Capture the cell that displays the provided text and extract its (x, y) central coordinate. 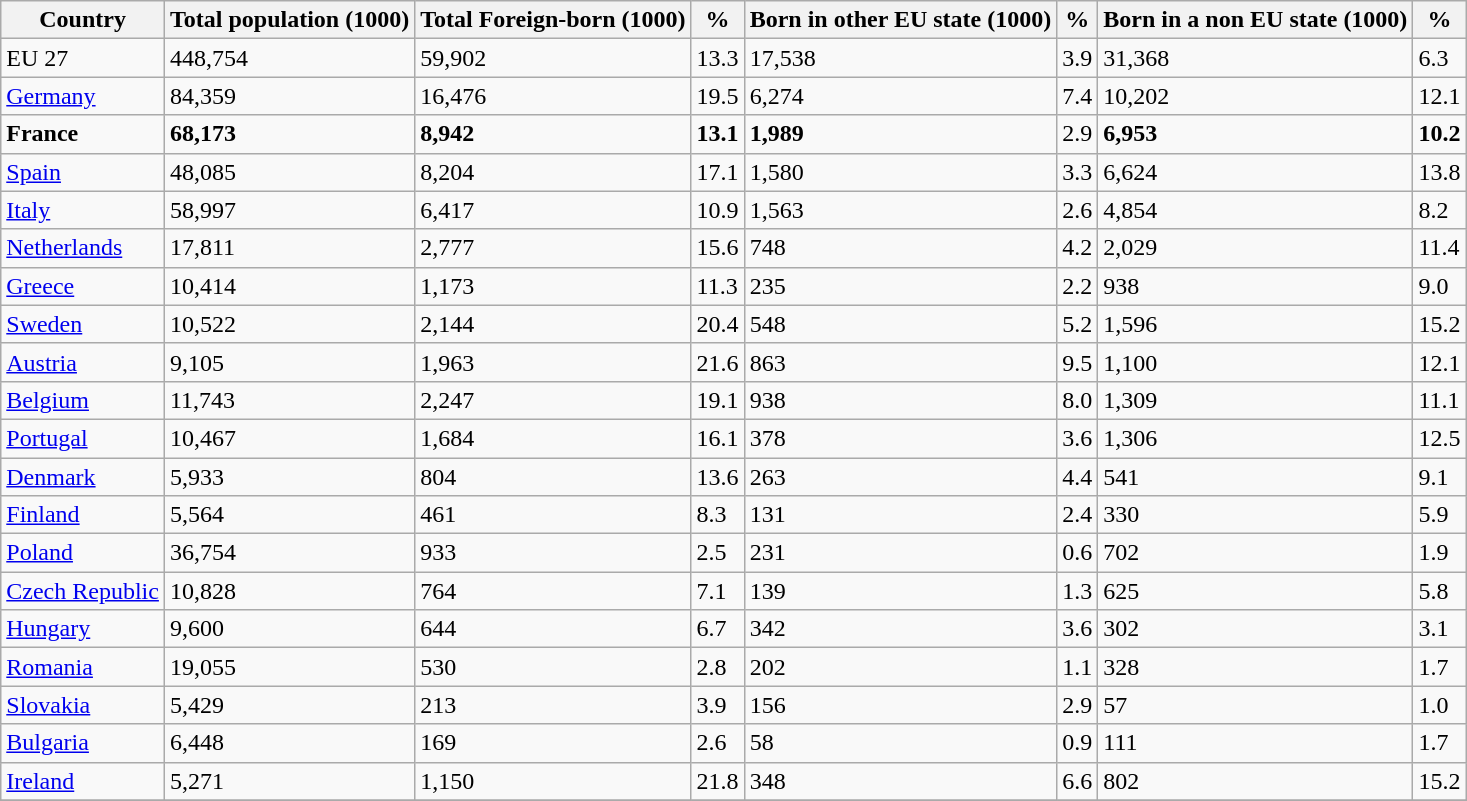
10,828 (289, 591)
202 (900, 667)
21.6 (718, 362)
8,204 (553, 172)
19.1 (718, 400)
6,953 (1256, 134)
1.1 (1078, 667)
9.1 (1440, 477)
France (83, 134)
10,202 (1256, 96)
57 (1256, 705)
Poland (83, 553)
Finland (83, 515)
Portugal (83, 438)
644 (553, 629)
6.6 (1078, 781)
330 (1256, 515)
16.1 (718, 438)
Total Foreign-born (1000) (553, 20)
348 (900, 781)
1,173 (553, 286)
Slovakia (83, 705)
84,359 (289, 96)
48,085 (289, 172)
10.9 (718, 210)
9.5 (1078, 362)
Belgium (83, 400)
17,538 (900, 58)
1.3 (1078, 591)
5,933 (289, 477)
1,580 (900, 172)
Hungary (83, 629)
702 (1256, 553)
625 (1256, 591)
13.8 (1440, 172)
11.4 (1440, 248)
4.4 (1078, 477)
1,100 (1256, 362)
10,414 (289, 286)
17,811 (289, 248)
11.3 (718, 286)
2,777 (553, 248)
213 (553, 705)
0.9 (1078, 743)
933 (553, 553)
6.7 (718, 629)
235 (900, 286)
548 (900, 324)
156 (900, 705)
10,467 (289, 438)
12.5 (1440, 438)
Total population (1000) (289, 20)
19.5 (718, 96)
21.8 (718, 781)
Spain (83, 172)
36,754 (289, 553)
169 (553, 743)
6,448 (289, 743)
Czech Republic (83, 591)
1,563 (900, 210)
2.5 (718, 553)
1,684 (553, 438)
5.8 (1440, 591)
6,624 (1256, 172)
448,754 (289, 58)
302 (1256, 629)
802 (1256, 781)
2,144 (553, 324)
2.8 (718, 667)
3.3 (1078, 172)
Austria (83, 362)
328 (1256, 667)
20.4 (718, 324)
541 (1256, 477)
1,150 (553, 781)
Romania (83, 667)
378 (900, 438)
Ireland (83, 781)
Bulgaria (83, 743)
Born in a non EU state (1000) (1256, 20)
5.9 (1440, 515)
EU 27 (83, 58)
111 (1256, 743)
19,055 (289, 667)
6,274 (900, 96)
1,596 (1256, 324)
9.0 (1440, 286)
13.3 (718, 58)
2,029 (1256, 248)
5,564 (289, 515)
1,306 (1256, 438)
10,522 (289, 324)
13.1 (718, 134)
1.0 (1440, 705)
3.1 (1440, 629)
11.1 (1440, 400)
9,600 (289, 629)
139 (900, 591)
17.1 (718, 172)
6,417 (553, 210)
4.2 (1078, 248)
5,429 (289, 705)
863 (900, 362)
58,997 (289, 210)
Sweden (83, 324)
8,942 (553, 134)
2.4 (1078, 515)
8.0 (1078, 400)
263 (900, 477)
Denmark (83, 477)
Country (83, 20)
1,963 (553, 362)
6.3 (1440, 58)
2,247 (553, 400)
131 (900, 515)
15.6 (718, 248)
Italy (83, 210)
8.3 (718, 515)
530 (553, 667)
59,902 (553, 58)
461 (553, 515)
Netherlands (83, 248)
Greece (83, 286)
58 (900, 743)
5.2 (1078, 324)
1.9 (1440, 553)
804 (553, 477)
Born in other EU state (1000) (900, 20)
748 (900, 248)
231 (900, 553)
68,173 (289, 134)
4,854 (1256, 210)
2.2 (1078, 286)
11,743 (289, 400)
10.2 (1440, 134)
13.6 (718, 477)
16,476 (553, 96)
5,271 (289, 781)
7.1 (718, 591)
7.4 (1078, 96)
342 (900, 629)
9,105 (289, 362)
1,309 (1256, 400)
Germany (83, 96)
8.2 (1440, 210)
0.6 (1078, 553)
31,368 (1256, 58)
764 (553, 591)
1,989 (900, 134)
